Determine the (X, Y) coordinate at the center of the cell enclosing the given text.  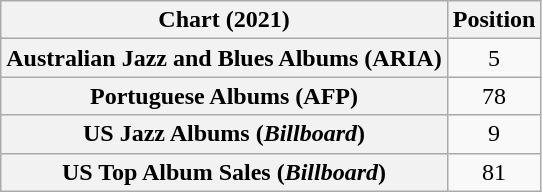
5 (494, 58)
Portuguese Albums (AFP) (224, 96)
Position (494, 20)
78 (494, 96)
US Top Album Sales (Billboard) (224, 172)
81 (494, 172)
US Jazz Albums (Billboard) (224, 134)
9 (494, 134)
Chart (2021) (224, 20)
Australian Jazz and Blues Albums (ARIA) (224, 58)
